Scan for the cell matching the given text and deliver its (X, Y) coordinate at center. 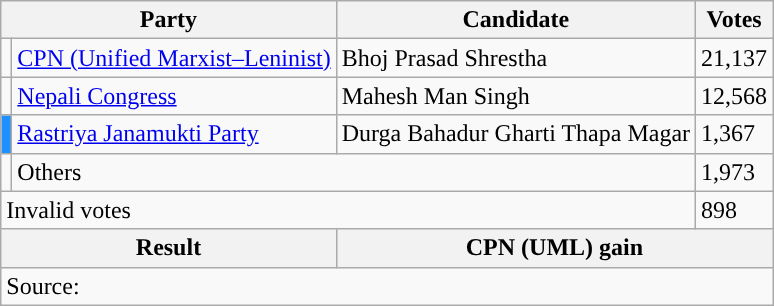
Rastriya Janamukti Party (174, 134)
Nepali Congress (174, 96)
Bhoj Prasad Shrestha (516, 58)
Mahesh Man Singh (516, 96)
Votes (734, 20)
1,367 (734, 134)
Durga Bahadur Gharti Thapa Magar (516, 134)
Invalid votes (348, 210)
Source: (387, 286)
CPN (Unified Marxist–Leninist) (174, 58)
Candidate (516, 20)
Party (168, 20)
1,973 (734, 172)
CPN (UML) gain (554, 248)
21,137 (734, 58)
12,568 (734, 96)
Result (168, 248)
898 (734, 210)
Others (354, 172)
